Locate the cell with the specified text and output its (x, y) center coordinate. 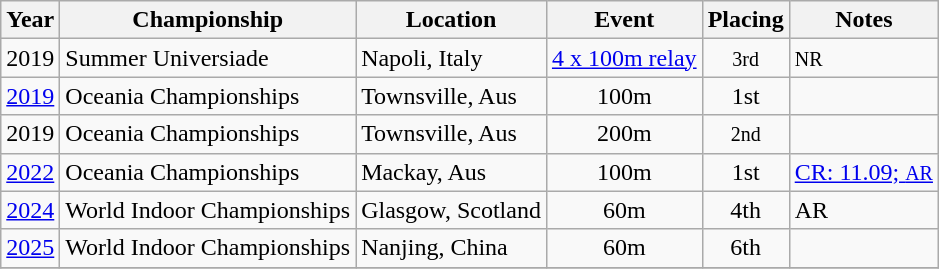
Championship (208, 20)
Mackay, Aus (452, 172)
2022 (30, 172)
6th (746, 248)
Event (624, 20)
Location (452, 20)
Notes (864, 20)
2024 (30, 210)
AR (864, 210)
Year (30, 20)
Summer Universiade (208, 58)
200m (624, 134)
4th (746, 210)
2025 (30, 248)
Nanjing, China (452, 248)
Placing (746, 20)
4 x 100m relay (624, 58)
Napoli, Italy (452, 58)
2nd (746, 134)
NR (864, 58)
3rd (746, 58)
CR: 11.09; AR (864, 172)
Glasgow, Scotland (452, 210)
